Identify which cell holds the provided text, then report its [X, Y] central coordinate. 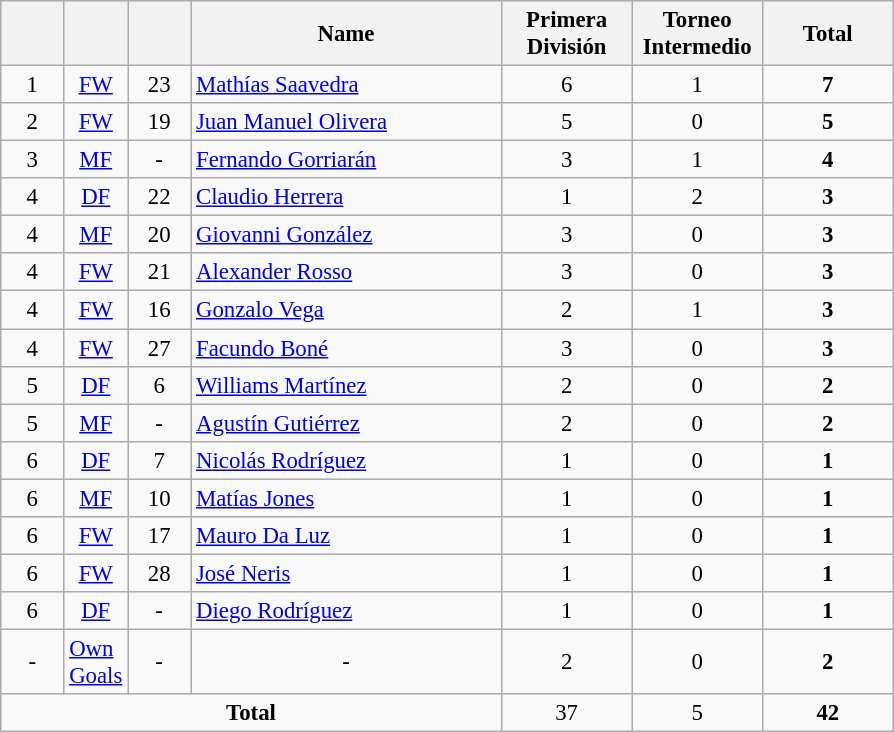
27 [160, 348]
Facundo Boné [346, 348]
Matías Jones [346, 498]
21 [160, 273]
22 [160, 197]
José Neris [346, 573]
Gonzalo Vega [346, 310]
Name [346, 34]
Giovanni González [346, 235]
19 [160, 122]
37 [566, 713]
Diego Rodríguez [346, 611]
17 [160, 536]
Williams Martínez [346, 385]
Torneo Intermedio [698, 34]
42 [828, 713]
23 [160, 85]
20 [160, 235]
Agustín Gutiérrez [346, 423]
16 [160, 310]
28 [160, 573]
Mauro Da Luz [346, 536]
Own Goals [96, 662]
Nicolás Rodríguez [346, 460]
Primera División [566, 34]
Claudio Herrera [346, 197]
Alexander Rosso [346, 273]
10 [160, 498]
Juan Manuel Olivera [346, 122]
Mathías Saavedra [346, 85]
Fernando Gorriarán [346, 160]
